Search for the cell housing the specified text and yield its [X, Y] center coordinate. 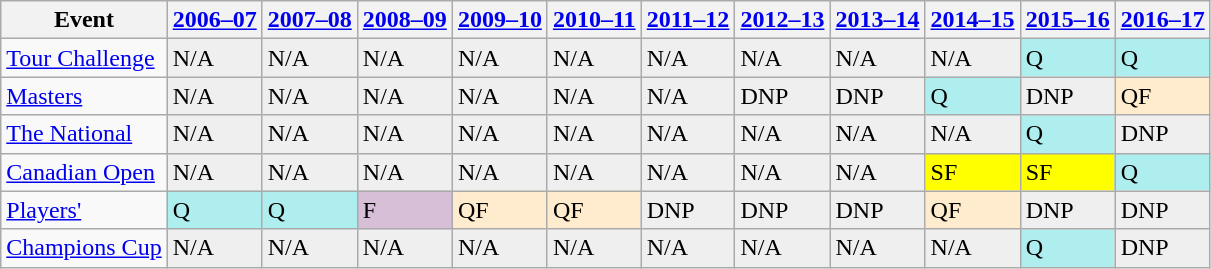
2016–17 [1162, 20]
2014–15 [972, 20]
The National [84, 134]
2012–13 [782, 20]
2006–07 [214, 20]
2007–08 [310, 20]
2013–14 [878, 20]
2008–09 [404, 20]
Players' [84, 210]
Masters [84, 96]
2009–10 [500, 20]
F [404, 210]
2015–16 [1068, 20]
Canadian Open [84, 172]
2011–12 [688, 20]
2010–11 [594, 20]
Tour Challenge [84, 58]
Event [84, 20]
Champions Cup [84, 248]
